For the text-containing cell, return its midpoint in (X, Y) coordinate format. 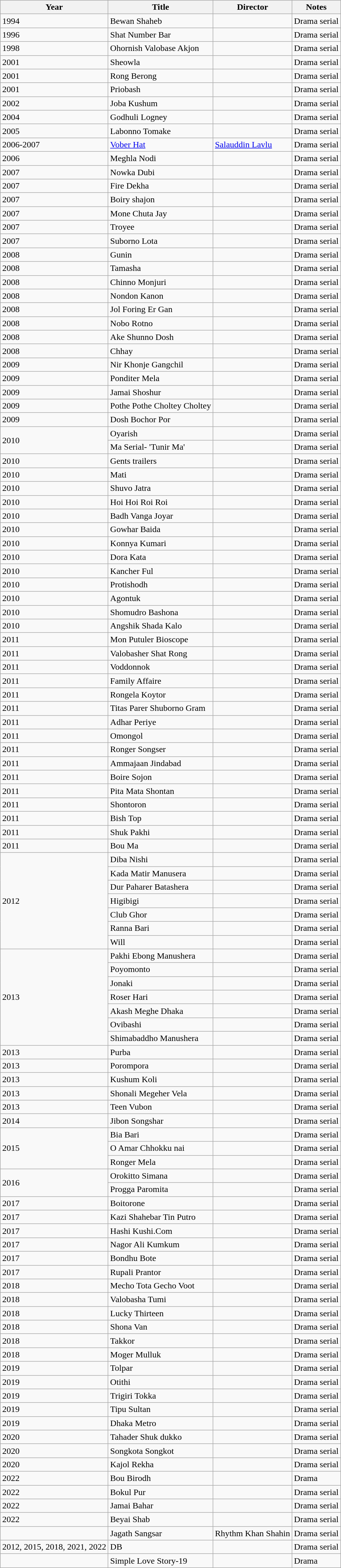
Jol Foring Er Gan (161, 310)
Takkor (161, 1341)
Salauddin Lavlu (253, 144)
Year (54, 7)
Otithi (161, 1382)
Lucky Thirteen (161, 1313)
Mon Putuler Bioscope (161, 640)
Purba (161, 1052)
Porompora (161, 1066)
2004 (54, 117)
Kancher Ful (161, 571)
Akash Meghe Dhaka (161, 1011)
Mati (161, 475)
Shontoron (161, 804)
Chinno Monjuri (161, 282)
Gents trailers (161, 461)
Trigiri Tokka (161, 1396)
Vober Hat (161, 144)
Ammajaan Jindabad (161, 763)
Hashi Kushi.Com (161, 1231)
Ovibashi (161, 1024)
Dosh Bochor Por (161, 420)
Kazi Shahebar Tin Putro (161, 1217)
Roser Hari (161, 997)
Tamasha (161, 268)
Gunin (161, 255)
Ma Serial- 'Tunir Ma' (161, 447)
Joba Kushum (161, 103)
Songkota Songkot (161, 1451)
Kajol Rekha (161, 1464)
Bondhu Bote (161, 1258)
O Amar Chhokku nai (161, 1148)
Mone Chuta Jay (161, 213)
Ronger Songser (161, 750)
Tolpar (161, 1368)
Rongela Koytor (161, 695)
2014 (54, 1121)
Pothe Pothe Choltey Choltey (161, 406)
Shimabaddho Manushera (161, 1038)
Orokitto Simana (161, 1176)
2016 (54, 1183)
Nondon Kanon (161, 296)
Nowka Dubi (161, 172)
Progga Paromita (161, 1189)
Bia Bari (161, 1135)
Kada Matir Manusera (161, 873)
1998 (54, 48)
Jagath Sangsar (161, 1533)
2006-2007 (54, 144)
Jamai Bahar (161, 1506)
Higibigi (161, 901)
2006 (54, 158)
Troyee (161, 227)
Beyai Shab (161, 1520)
Godhuli Logney (161, 117)
Omongol (161, 736)
2012 (54, 901)
Shona Van (161, 1327)
Ponditer Mela (161, 378)
Adhar Periye (161, 722)
Sheowla (161, 62)
Meghla Nodi (161, 158)
Rong Berong (161, 76)
Valobasha Tumi (161, 1300)
Boire Sojon (161, 777)
Pita Mata Shontan (161, 791)
Jamai Shoshur (161, 392)
Jonaki (161, 983)
Nir Khonje Gangchil (161, 364)
Bou Ma (161, 846)
Shonali Megeher Vela (161, 1093)
Dora Kata (161, 557)
2012, 2015, 2018, 2021, 2022 (54, 1547)
Club Ghor (161, 915)
Bish Top (161, 818)
Kushum Koli (161, 1080)
Konnya Kumari (161, 543)
Nobo Rotno (161, 323)
Rupali Prantor (161, 1272)
Will (161, 942)
Agontuk (161, 598)
Pakhi Ebong Manushera (161, 956)
Angshik Shada Kalo (161, 626)
Shomudro Bashona (161, 612)
DB (161, 1547)
Nagor Ali Kumkum (161, 1244)
Moger Mulluk (161, 1355)
Diba Nishi (161, 860)
Shat Number Bar (161, 35)
2002 (54, 103)
Hoi Hoi Roi Roi (161, 502)
Tahader Shuk dukko (161, 1437)
Poyomonto (161, 969)
Ake Shunno Dosh (161, 337)
Ronger Mela (161, 1162)
1994 (54, 21)
Chhay (161, 351)
Gowhar Baida (161, 530)
Shuvo Jatra (161, 488)
Suborno Lota (161, 241)
Notes (316, 7)
Priobash (161, 90)
Bewan Shaheb (161, 21)
Bokul Pur (161, 1492)
Badh Vanga Joyar (161, 516)
Dhaka Metro (161, 1423)
Titas Parer Shuborno Gram (161, 708)
Tipu Sultan (161, 1409)
Boitorone (161, 1203)
Title (161, 7)
Boiry shajon (161, 200)
Protishodh (161, 584)
Ranna Bari (161, 928)
Fire Dekha (161, 186)
Jibon Songshar (161, 1121)
Bou Birodh (161, 1478)
Rhythm Khan Shahin (253, 1533)
Oyarish (161, 433)
Valobasher Shat Rong (161, 653)
1996 (54, 35)
Mecho Tota Gecho Voot (161, 1286)
Ohornish Valobase Akjon (161, 48)
Labonno Tomake (161, 131)
Dur Paharer Batashera (161, 887)
2005 (54, 131)
Director (253, 7)
Family Affaire (161, 681)
Simple Love Story-19 (161, 1561)
Voddonnok (161, 667)
Teen Vubon (161, 1107)
2015 (54, 1148)
Shuk Pakhi (161, 832)
